Extract the (x, y) coordinate from the center of the cell holding the provided text.  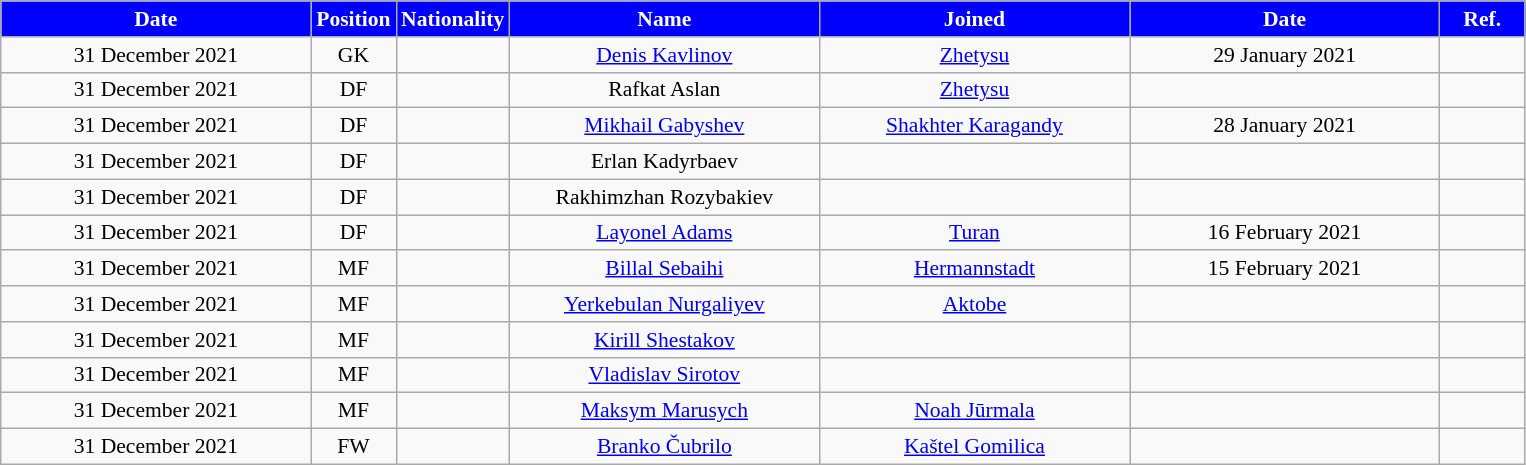
FW (354, 447)
Rakhimzhan Rozybakiev (664, 197)
Nationality (452, 19)
Joined (974, 19)
15 February 2021 (1285, 269)
Ref. (1482, 19)
Turan (974, 233)
Mikhail Gabyshev (664, 126)
Hermannstadt (974, 269)
Aktobe (974, 304)
GK (354, 55)
Kaštel Gomilica (974, 447)
Branko Čubrilo (664, 447)
28 January 2021 (1285, 126)
Rafkat Aslan (664, 90)
Erlan Kadyrbaev (664, 162)
Shakhter Karagandy (974, 126)
Billal Sebaihi (664, 269)
Denis Kavlinov (664, 55)
Kirill Shestakov (664, 340)
16 February 2021 (1285, 233)
Vladislav Sirotov (664, 375)
Layonel Adams (664, 233)
Name (664, 19)
Yerkebulan Nurgaliyev (664, 304)
29 January 2021 (1285, 55)
Position (354, 19)
Noah Jūrmala (974, 411)
Maksym Marusych (664, 411)
